Capture the cell that displays the provided text and extract its (X, Y) central coordinate. 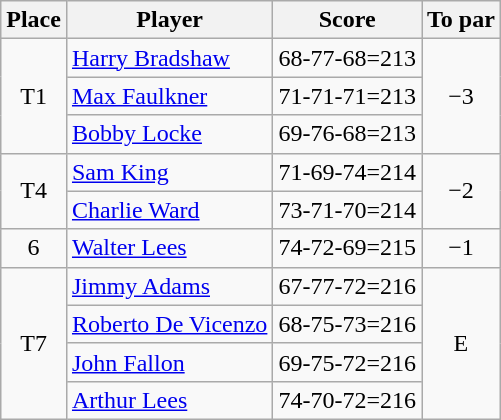
John Fallon (169, 362)
67-77-72=216 (348, 286)
T4 (34, 191)
Walter Lees (169, 248)
71-69-74=214 (348, 172)
Roberto De Vicenzo (169, 324)
6 (34, 248)
69-76-68=213 (348, 134)
−2 (462, 191)
Harry Bradshaw (169, 58)
Max Faulkner (169, 96)
Charlie Ward (169, 210)
Bobby Locke (169, 134)
73-71-70=214 (348, 210)
Sam King (169, 172)
74-72-69=215 (348, 248)
68-75-73=216 (348, 324)
T1 (34, 96)
74-70-72=216 (348, 400)
−1 (462, 248)
69-75-72=216 (348, 362)
T7 (34, 343)
71-71-71=213 (348, 96)
Player (169, 20)
E (462, 343)
To par (462, 20)
68-77-68=213 (348, 58)
Arthur Lees (169, 400)
Place (34, 20)
Score (348, 20)
−3 (462, 96)
Jimmy Adams (169, 286)
